Determine the [x, y] coordinate at the center of the cell enclosing the given text.  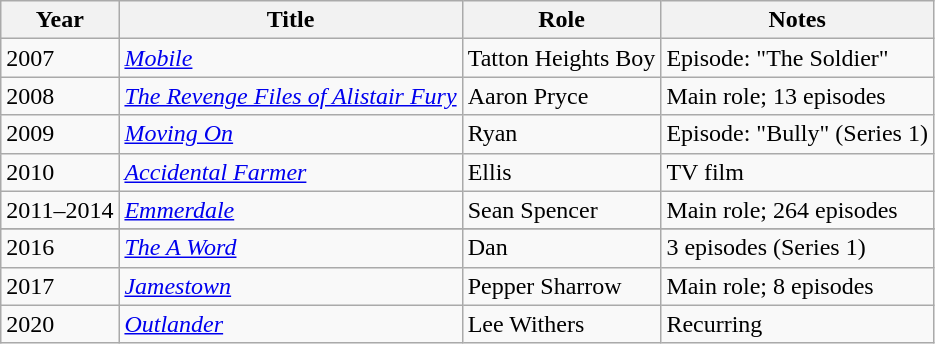
Emmerdale [290, 210]
Year [60, 20]
Ryan [562, 134]
Aaron Pryce [562, 96]
2010 [60, 172]
Lee Withers [562, 324]
Main role; 8 episodes [798, 286]
Role [562, 20]
TV film [798, 172]
Main role; 13 episodes [798, 96]
Main role; 264 episodes [798, 210]
2017 [60, 286]
3 episodes (Series 1) [798, 248]
Title [290, 20]
Moving On [290, 134]
2007 [60, 58]
Episode: "Bully" (Series 1) [798, 134]
The A Word [290, 248]
Pepper Sharrow [562, 286]
2011–2014 [60, 210]
Ellis [562, 172]
2008 [60, 96]
The Revenge Files of Alistair Fury [290, 96]
Recurring [798, 324]
Dan [562, 248]
Episode: "The Soldier" [798, 58]
Sean Spencer [562, 210]
Notes [798, 20]
Mobile [290, 58]
Accidental Farmer [290, 172]
Jamestown [290, 286]
Tatton Heights Boy [562, 58]
2016 [60, 248]
2009 [60, 134]
2020 [60, 324]
Outlander [290, 324]
